Find where the given text appears and provide that cell's center as (x, y) coordinate. 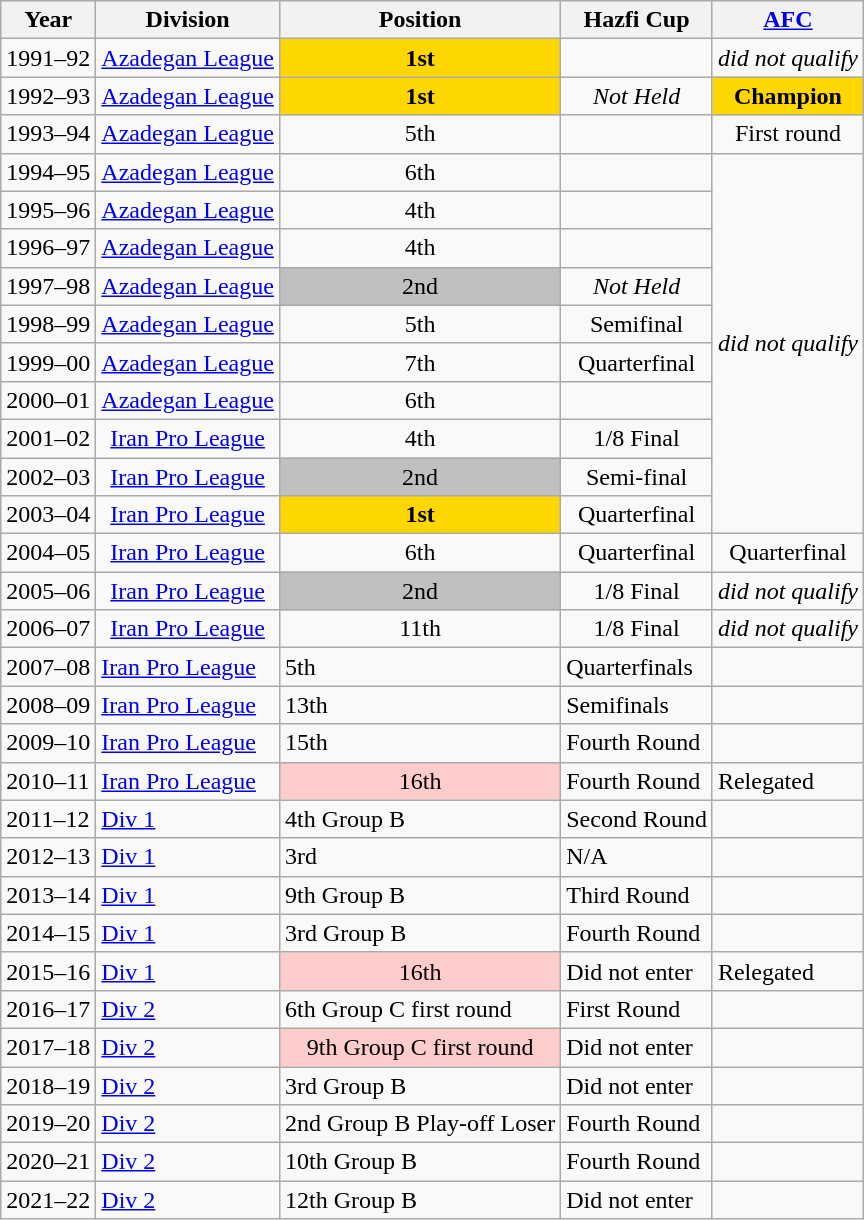
9th Group C first round (420, 1047)
3rd (420, 857)
2021–22 (48, 1200)
Semifinals (637, 705)
10th Group B (420, 1162)
13th (420, 705)
1993–94 (48, 134)
1992–93 (48, 96)
2005–06 (48, 591)
2016–17 (48, 1009)
2011–12 (48, 819)
1999–00 (48, 362)
Division (188, 20)
1996–97 (48, 248)
Semi-final (637, 477)
15th (420, 743)
Semifinal (637, 324)
2013–14 (48, 895)
2018–19 (48, 1085)
Hazfi Cup (637, 20)
2003–04 (48, 515)
2009–10 (48, 743)
2019–20 (48, 1124)
2015–16 (48, 971)
2010–11 (48, 781)
Second Round (637, 819)
2017–18 (48, 1047)
1998–99 (48, 324)
2nd Group B Play-off Loser (420, 1124)
2001–02 (48, 438)
1997–98 (48, 286)
Year (48, 20)
First Round (637, 1009)
Position (420, 20)
2007–08 (48, 667)
1994–95 (48, 172)
6th Group C first round (420, 1009)
1991–92 (48, 58)
2008–09 (48, 705)
2004–05 (48, 553)
4th Group B (420, 819)
12th Group B (420, 1200)
11th (420, 629)
2020–21 (48, 1162)
2006–07 (48, 629)
Third Round (637, 895)
9th Group B (420, 895)
Quarterfinals (637, 667)
AFC (788, 20)
1995–96 (48, 210)
7th (420, 362)
2002–03 (48, 477)
Champion (788, 96)
2012–13 (48, 857)
N/A (637, 857)
2014–15 (48, 933)
First round (788, 134)
2000–01 (48, 400)
